Return [x, y] of the center of cell containing provided text 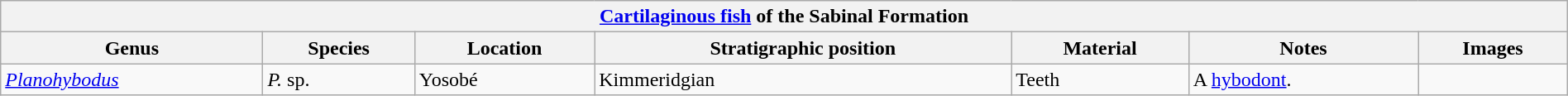
Stratigraphic position [803, 48]
Species [339, 48]
Cartilaginous fish of the Sabinal Formation [784, 17]
Yosobé [504, 79]
Images [1494, 48]
Planohybodus [132, 79]
P. sp. [339, 79]
A hybodont. [1303, 79]
Genus [132, 48]
Location [504, 48]
Teeth [1100, 79]
Material [1100, 48]
Kimmeridgian [803, 79]
Notes [1303, 48]
